Pinpoint the cell where the given text exists, returning its (x, y) midpoint coordinate. 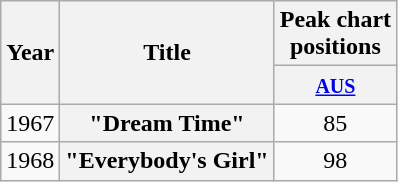
98 (335, 161)
Peak chartpositions (335, 34)
Year (30, 52)
1968 (30, 161)
85 (335, 123)
AUS (335, 85)
"Everybody's Girl" (167, 161)
Title (167, 52)
"Dream Time" (167, 123)
1967 (30, 123)
